Identify which cell holds the provided text, then report its [X, Y] central coordinate. 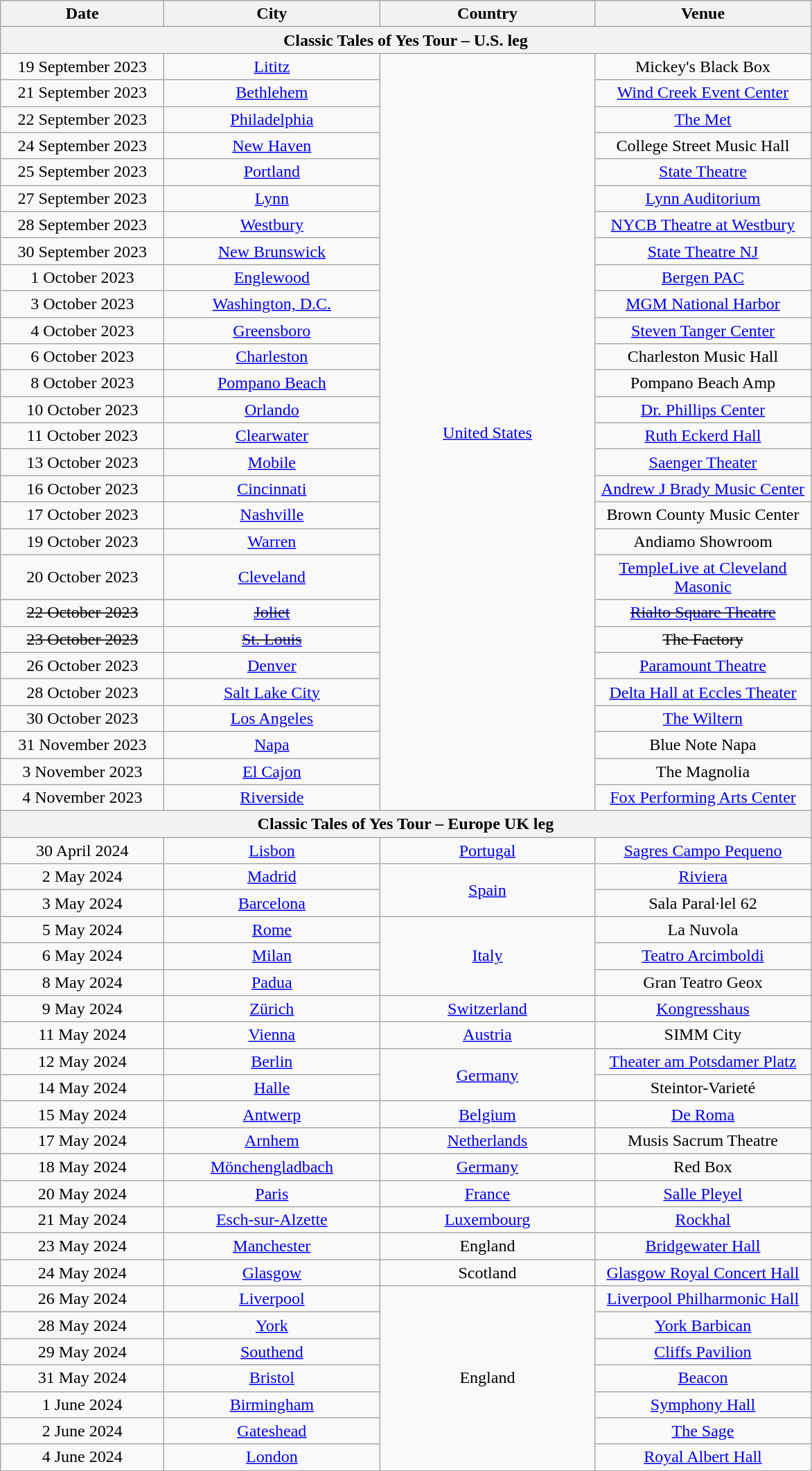
Padua [272, 982]
Southend [272, 1352]
Wind Creek Event Center [703, 93]
20 October 2023 [82, 577]
Mobile [272, 462]
Salt Lake City [272, 692]
Teatro Arcimboldi [703, 956]
Cincinnati [272, 489]
28 September 2023 [82, 225]
3 November 2023 [82, 772]
17 October 2023 [82, 515]
The Wiltern [703, 718]
Classic Tales of Yes Tour – Europe UK leg [406, 824]
Saenger Theater [703, 462]
2 May 2024 [82, 877]
SIMM City [703, 1035]
Liverpool Philharmonic Hall [703, 1299]
Halle [272, 1088]
3 May 2024 [82, 903]
4 October 2023 [82, 331]
Philadelphia [272, 119]
Bethlehem [272, 93]
Portugal [488, 851]
1 June 2024 [82, 1404]
Rialto Square Theatre [703, 613]
Glasgow [272, 1273]
Milan [272, 956]
24 May 2024 [82, 1273]
Barcelona [272, 903]
Denver [272, 665]
21 May 2024 [82, 1220]
Arnhem [272, 1140]
Steintor-Varieté [703, 1088]
Berlin [272, 1061]
Bridgewater Hall [703, 1246]
Cliffs Pavilion [703, 1352]
19 October 2023 [82, 541]
Esch-sur-Alzette [272, 1220]
Napa [272, 745]
Lynn [272, 198]
Rome [272, 930]
18 May 2024 [82, 1167]
Portland [272, 172]
11 October 2023 [82, 436]
30 October 2023 [82, 718]
Venue [703, 14]
6 May 2024 [82, 956]
Vienna [272, 1035]
Zürich [272, 1009]
26 October 2023 [82, 665]
5 May 2024 [82, 930]
1 October 2023 [82, 277]
Birmingham [272, 1404]
23 May 2024 [82, 1246]
21 September 2023 [82, 93]
Sala Paral·lel 62 [703, 903]
Pompano Beach Amp [703, 383]
The Magnolia [703, 772]
Kongresshaus [703, 1009]
La Nuvola [703, 930]
Charleston [272, 357]
Country [488, 14]
St. Louis [272, 639]
Brown County Music Center [703, 515]
Los Angeles [272, 718]
13 October 2023 [82, 462]
NYCB Theatre at Westbury [703, 225]
9 May 2024 [82, 1009]
Orlando [272, 410]
Salle Pleyel [703, 1193]
York [272, 1325]
Dr. Phillips Center [703, 410]
Belgium [488, 1114]
20 May 2024 [82, 1193]
30 September 2023 [82, 251]
Royal Albert Hall [703, 1457]
Andrew J Brady Music Center [703, 489]
15 May 2024 [82, 1114]
22 September 2023 [82, 119]
Paris [272, 1193]
29 May 2024 [82, 1352]
Theater am Potsdamer Platz [703, 1061]
19 September 2023 [82, 67]
17 May 2024 [82, 1140]
Paramount Theatre [703, 665]
Englewood [272, 277]
Gateshead [272, 1431]
Austria [488, 1035]
MGM National Harbor [703, 304]
Gran Teatro Geox [703, 982]
Clearwater [272, 436]
New Haven [272, 146]
11 May 2024 [82, 1035]
Symphony Hall [703, 1404]
26 May 2024 [82, 1299]
State Theatre [703, 172]
Pompano Beach [272, 383]
Lisbon [272, 851]
Steven Tanger Center [703, 331]
10 October 2023 [82, 410]
Cleveland [272, 577]
Nashville [272, 515]
Date [82, 14]
Switzerland [488, 1009]
Italy [488, 956]
4 November 2023 [82, 798]
The Factory [703, 639]
Scotland [488, 1273]
27 September 2023 [82, 198]
Washington, D.C. [272, 304]
State Theatre NJ [703, 251]
Joliet [272, 613]
30 April 2024 [82, 851]
6 October 2023 [82, 357]
Netherlands [488, 1140]
Manchester [272, 1246]
Mönchengladbach [272, 1167]
Charleston Music Hall [703, 357]
28 October 2023 [82, 692]
City [272, 14]
25 September 2023 [82, 172]
23 October 2023 [82, 639]
El Cajon [272, 772]
Spain [488, 890]
De Roma [703, 1114]
Glasgow Royal Concert Hall [703, 1273]
Lynn Auditorium [703, 198]
31 November 2023 [82, 745]
Sagres Campo Pequeno [703, 851]
Delta Hall at Eccles Theater [703, 692]
16 October 2023 [82, 489]
Lititz [272, 67]
Warren [272, 541]
8 October 2023 [82, 383]
2 June 2024 [82, 1431]
Antwerp [272, 1114]
Classic Tales of Yes Tour – U.S. leg [406, 40]
8 May 2024 [82, 982]
Ruth Eckerd Hall [703, 436]
Beacon [703, 1378]
United States [488, 433]
31 May 2024 [82, 1378]
4 June 2024 [82, 1457]
Red Box [703, 1167]
Blue Note Napa [703, 745]
Liverpool [272, 1299]
TempleLive at Cleveland Masonic [703, 577]
France [488, 1193]
Andiamo Showroom [703, 541]
22 October 2023 [82, 613]
Madrid [272, 877]
College Street Music Hall [703, 146]
Musis Sacrum Theatre [703, 1140]
Greensboro [272, 331]
The Sage [703, 1431]
Bristol [272, 1378]
12 May 2024 [82, 1061]
York Barbican [703, 1325]
Riverside [272, 798]
Fox Performing Arts Center [703, 798]
London [272, 1457]
The Met [703, 119]
Luxembourg [488, 1220]
Bergen PAC [703, 277]
Westbury [272, 225]
24 September 2023 [82, 146]
Rockhal [703, 1220]
Riviera [703, 877]
3 October 2023 [82, 304]
14 May 2024 [82, 1088]
28 May 2024 [82, 1325]
Mickey's Black Box [703, 67]
New Brunswick [272, 251]
